Provide the [x, y] coordinate of the cell's center where the given text is located.  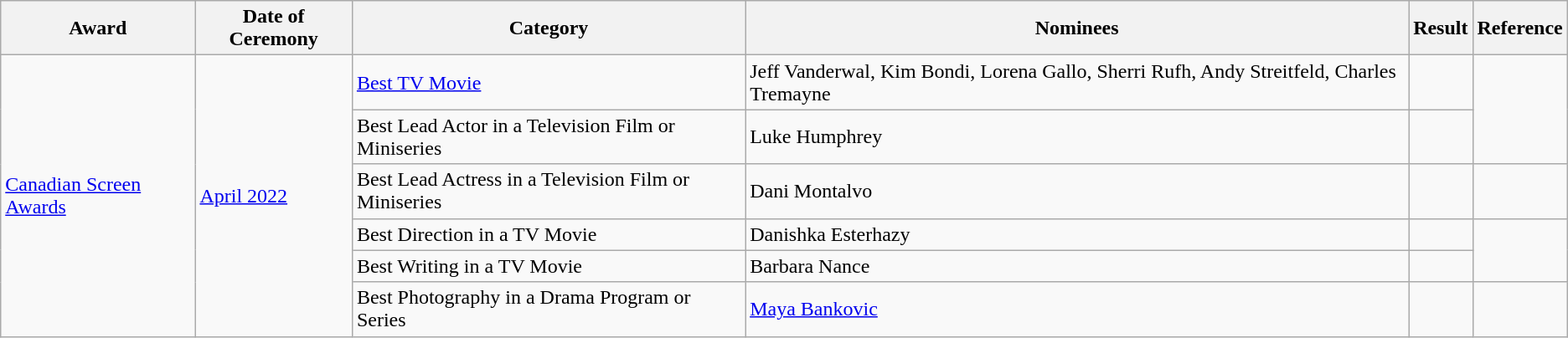
Dani Montalvo [1077, 191]
Date of Ceremony [274, 28]
Luke Humphrey [1077, 137]
Danishka Esterhazy [1077, 234]
Maya Bankovic [1077, 310]
April 2022 [274, 196]
Result [1441, 28]
Best Direction in a TV Movie [548, 234]
Nominees [1077, 28]
Jeff Vanderwal, Kim Bondi, Lorena Gallo, Sherri Rufh, Andy Streitfeld, Charles Tremayne [1077, 82]
Best Writing in a TV Movie [548, 266]
Award [98, 28]
Reference [1519, 28]
Category [548, 28]
Best Photography in a Drama Program or Series [548, 310]
Barbara Nance [1077, 266]
Best TV Movie [548, 82]
Canadian Screen Awards [98, 196]
Best Lead Actress in a Television Film or Miniseries [548, 191]
Best Lead Actor in a Television Film or Miniseries [548, 137]
